From the cell containing the given text, extract its center point as (X, Y) coordinate. 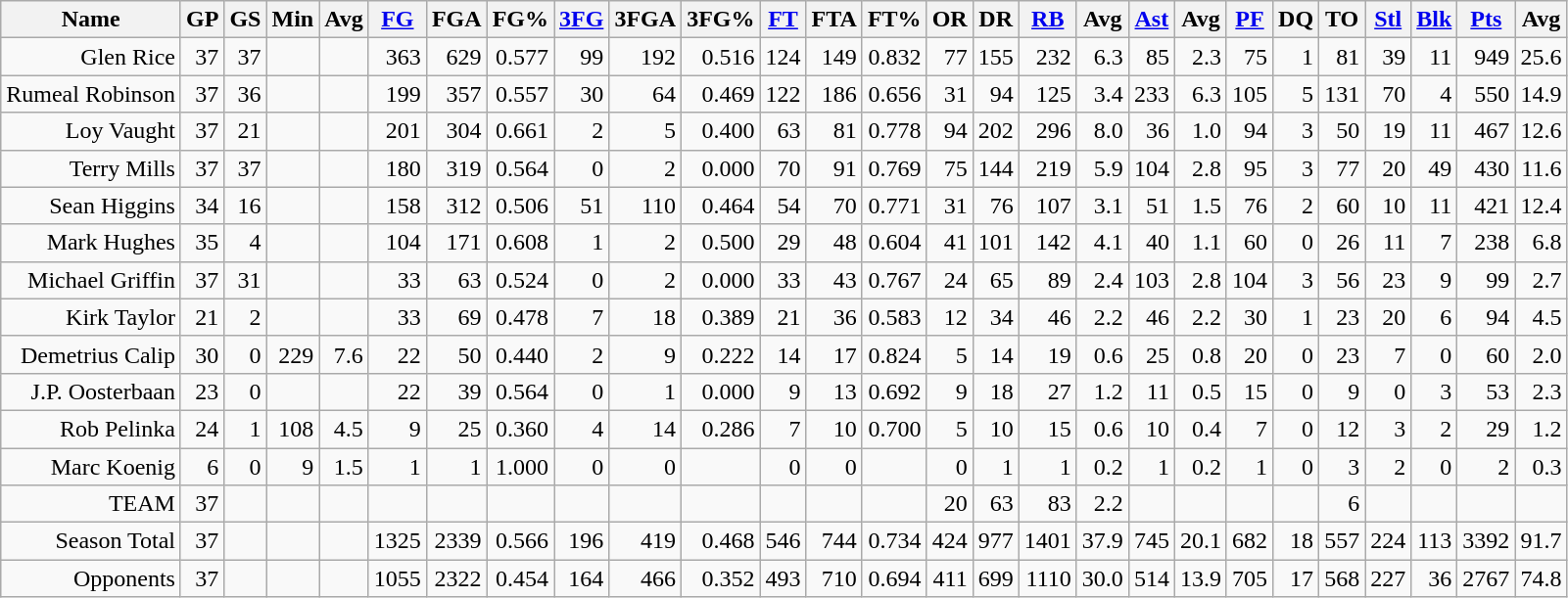
232 (1048, 57)
164 (582, 578)
125 (1048, 94)
12.6 (1542, 131)
229 (293, 354)
546 (784, 541)
0.824 (894, 354)
1110 (1048, 578)
0.400 (721, 131)
238 (1487, 243)
0.352 (721, 578)
0.661 (520, 131)
0.222 (721, 354)
550 (1487, 94)
0.360 (520, 429)
186 (834, 94)
Michael Griffin (91, 280)
977 (995, 541)
467 (1487, 131)
0.583 (894, 317)
12.4 (1542, 206)
201 (398, 131)
199 (398, 94)
FT (784, 20)
Blk (1434, 20)
Mark Hughes (91, 243)
158 (398, 206)
PF (1250, 20)
227 (1389, 578)
514 (1152, 578)
0.577 (520, 57)
0.734 (894, 541)
69 (456, 317)
Sean Higgins (91, 206)
113 (1434, 541)
0.832 (894, 57)
13 (834, 391)
Opponents (91, 578)
466 (645, 578)
430 (1487, 168)
0.468 (721, 541)
43 (834, 280)
629 (456, 57)
0.8 (1201, 354)
296 (1048, 131)
0.767 (894, 280)
OR (950, 20)
0.557 (520, 94)
0.694 (894, 578)
65 (995, 280)
GP (202, 20)
J.P. Oosterbaan (91, 391)
110 (645, 206)
0.3 (1542, 467)
171 (456, 243)
5.9 (1103, 168)
0.389 (721, 317)
0.5 (1201, 391)
0.524 (520, 280)
3.1 (1103, 206)
FG (398, 20)
1.1 (1201, 243)
0.4 (1201, 429)
TO (1342, 20)
3FGA (645, 20)
FTA (834, 20)
Season Total (91, 541)
421 (1487, 206)
Ast (1152, 20)
568 (1342, 578)
53 (1487, 391)
363 (398, 57)
682 (1250, 541)
411 (950, 578)
744 (834, 541)
Terry Mills (91, 168)
DQ (1297, 20)
Rob Pelinka (91, 429)
26 (1342, 243)
11.6 (1542, 168)
1.0 (1201, 131)
699 (995, 578)
Stl (1389, 20)
4.1 (1103, 243)
705 (1250, 578)
1055 (398, 578)
Loy Vaught (91, 131)
149 (834, 57)
49 (1434, 168)
0.769 (894, 168)
105 (1250, 94)
3FG (582, 20)
219 (1048, 168)
41 (950, 243)
142 (1048, 243)
FG% (520, 20)
0.700 (894, 429)
56 (1342, 280)
14.9 (1542, 94)
101 (995, 243)
2.7 (1542, 280)
144 (995, 168)
83 (1048, 504)
2339 (456, 541)
424 (950, 541)
3392 (1487, 541)
Rumeal Robinson (91, 94)
103 (1152, 280)
0.469 (721, 94)
27 (1048, 391)
3FG% (721, 20)
91.7 (1542, 541)
312 (456, 206)
GS (245, 20)
0.604 (894, 243)
91 (834, 168)
0.440 (520, 354)
7.6 (345, 354)
74.8 (1542, 578)
Min (293, 20)
0.500 (721, 243)
Kirk Taylor (91, 317)
0.692 (894, 391)
35 (202, 243)
0.286 (721, 429)
0.656 (894, 94)
493 (784, 578)
107 (1048, 206)
TEAM (91, 504)
2.4 (1103, 280)
16 (245, 206)
Pts (1487, 20)
0.566 (520, 541)
8.0 (1103, 131)
40 (1152, 243)
124 (784, 57)
89 (1048, 280)
557 (1342, 541)
Name (91, 20)
25.6 (1542, 57)
419 (645, 541)
1401 (1048, 541)
949 (1487, 57)
319 (456, 168)
RB (1048, 20)
0.608 (520, 243)
710 (834, 578)
13.9 (1201, 578)
0.771 (894, 206)
Marc Koenig (91, 467)
1325 (398, 541)
Glen Rice (91, 57)
48 (834, 243)
64 (645, 94)
0.454 (520, 578)
196 (582, 541)
20.1 (1201, 541)
131 (1342, 94)
2322 (456, 578)
155 (995, 57)
180 (398, 168)
2767 (1487, 578)
Demetrius Calip (91, 354)
122 (784, 94)
202 (995, 131)
0.516 (721, 57)
DR (995, 20)
192 (645, 57)
95 (1250, 168)
2.0 (1542, 354)
0.464 (721, 206)
0.778 (894, 131)
30.0 (1103, 578)
224 (1389, 541)
1.000 (520, 467)
6.8 (1542, 243)
37.9 (1103, 541)
745 (1152, 541)
108 (293, 429)
304 (456, 131)
357 (456, 94)
3.4 (1103, 94)
233 (1152, 94)
FT% (894, 20)
54 (784, 206)
0.506 (520, 206)
FGA (456, 20)
85 (1152, 57)
0.478 (520, 317)
